Pinpoint the cell where the given text exists, returning its [X, Y] midpoint coordinate. 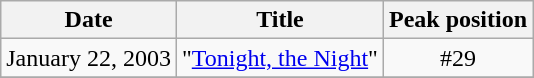
Title [280, 20]
January 22, 2003 [89, 58]
#29 [458, 58]
Peak position [458, 20]
"Tonight, the Night" [280, 58]
Date [89, 20]
